Return [x, y] of the center of cell containing provided text 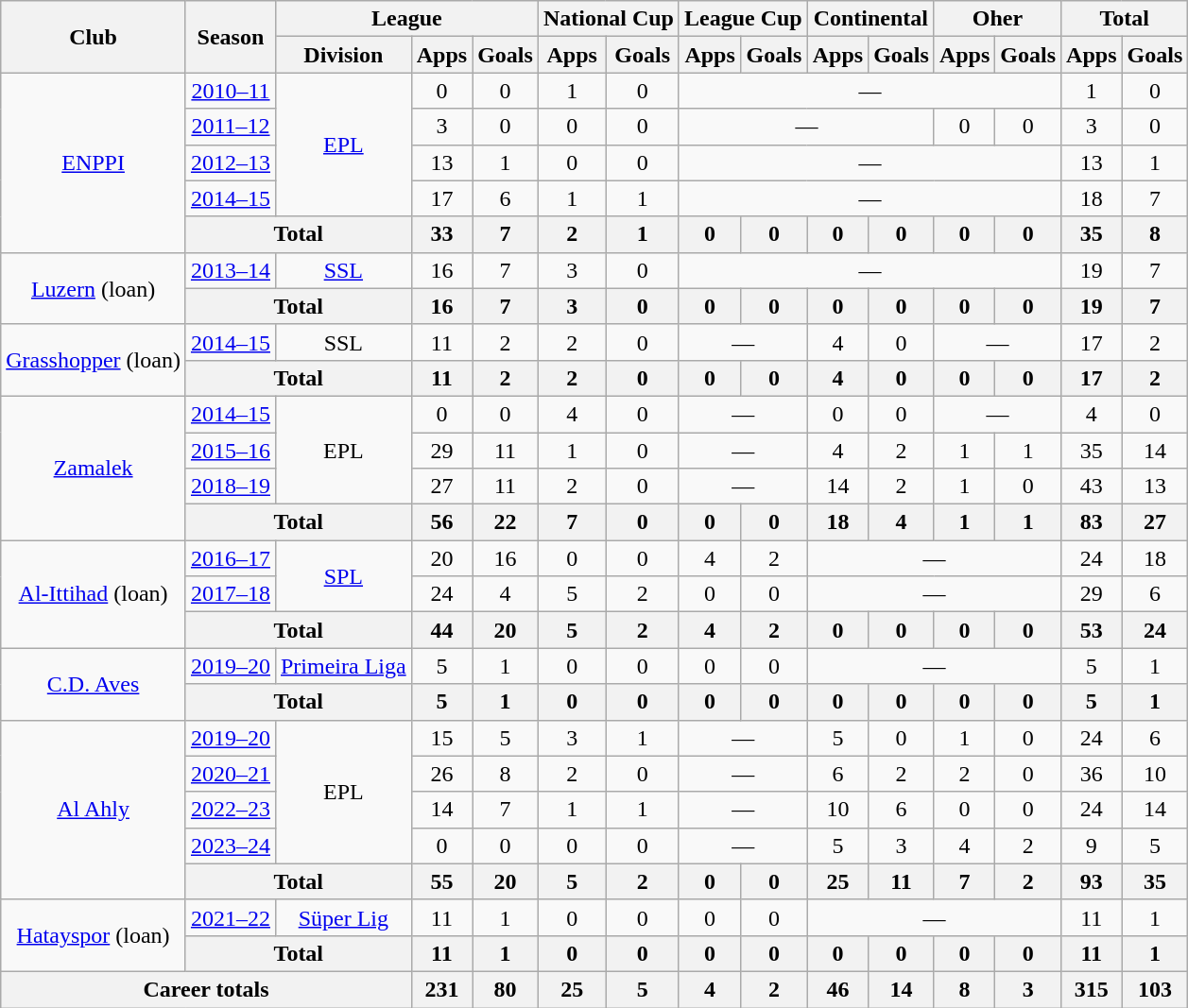
2023–24 [231, 846]
80 [506, 989]
Continental [870, 19]
46 [837, 989]
Primeira Liga [343, 666]
15 [441, 738]
2015–16 [231, 451]
43 [1092, 487]
93 [1092, 881]
ENPPI [94, 162]
2020–21 [231, 774]
C.D. Aves [94, 684]
Al-Ittihad (loan) [94, 594]
Al Ahly [94, 810]
Oher [997, 19]
2010–11 [231, 91]
National Cup [609, 19]
2011–12 [231, 127]
33 [441, 234]
2012–13 [231, 162]
Season [231, 37]
53 [1092, 630]
9 [1092, 846]
231 [441, 989]
2021–22 [231, 917]
2018–19 [231, 487]
Division [343, 55]
Zamalek [94, 468]
Süper Lig [343, 917]
55 [441, 881]
League [406, 19]
Grasshopper (loan) [94, 360]
26 [441, 774]
83 [1092, 522]
SPL [343, 576]
2022–23 [231, 810]
44 [441, 630]
Hatayspor (loan) [94, 935]
56 [441, 522]
36 [1092, 774]
Club [94, 37]
315 [1092, 989]
Career totals [206, 989]
22 [506, 522]
League Cup [743, 19]
2013–14 [231, 270]
2016–17 [231, 558]
103 [1155, 989]
Luzern (loan) [94, 288]
2017–18 [231, 594]
